Find where the given text appears and provide that cell's center as (X, Y) coordinate. 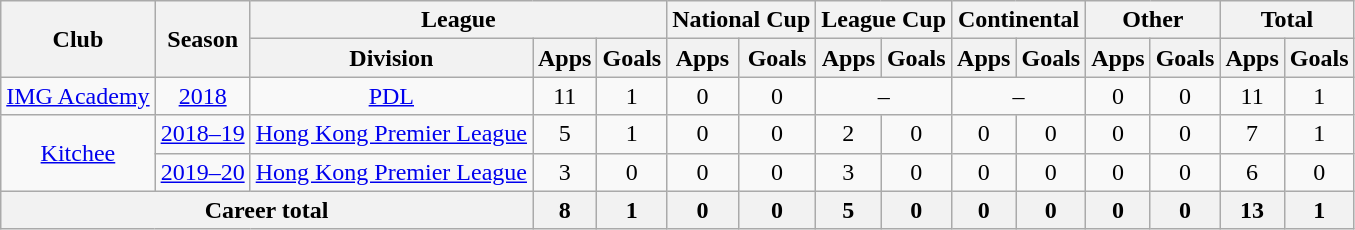
PDL (391, 96)
Career total (267, 210)
League Cup (884, 20)
Other (1153, 20)
Division (391, 58)
2018 (202, 96)
8 (564, 210)
6 (1252, 172)
2018–19 (202, 134)
2019–20 (202, 172)
Continental (1019, 20)
13 (1252, 210)
Season (202, 39)
Club (78, 39)
Total (1287, 20)
League (458, 20)
National Cup (742, 20)
2 (848, 134)
Kitchee (78, 153)
IMG Academy (78, 96)
7 (1252, 134)
